Locate the cell with the specified text and output its [x, y] center coordinate. 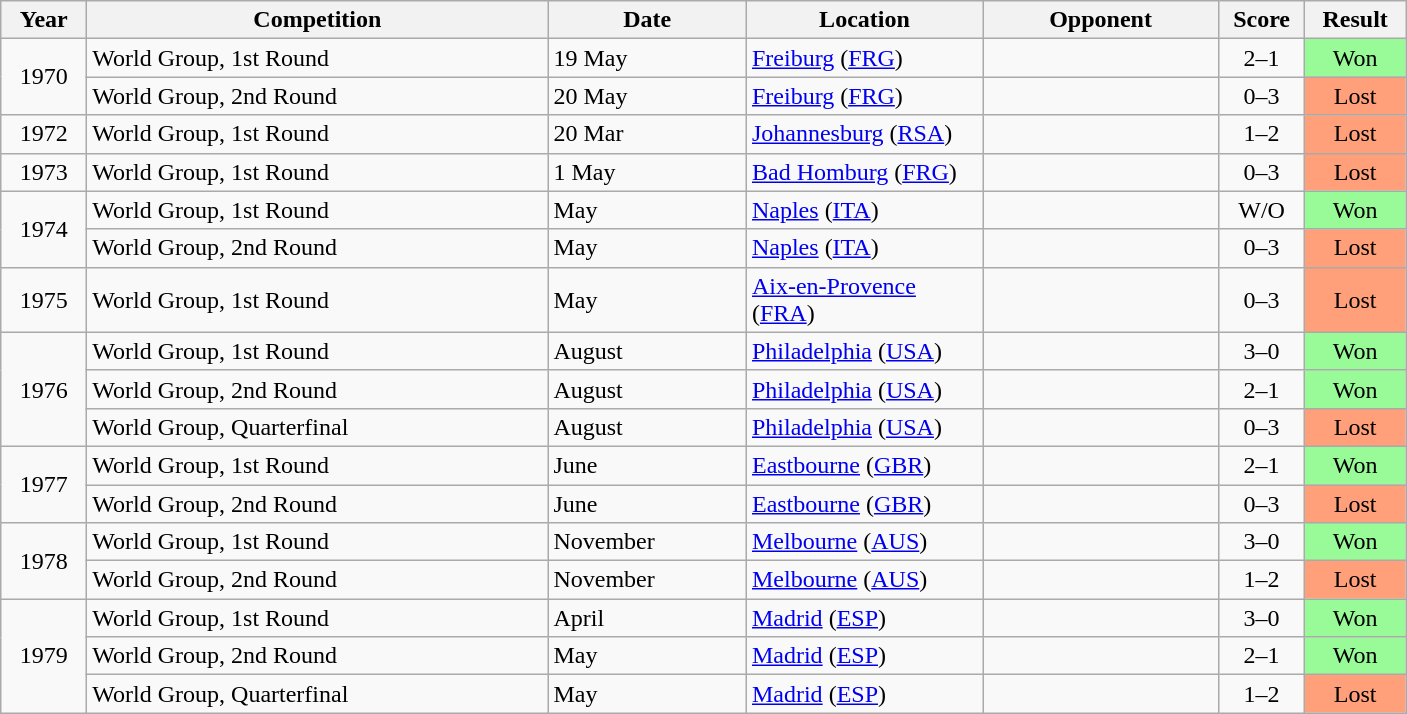
Opponent [1100, 20]
1970 [44, 77]
1978 [44, 561]
Year [44, 20]
W/O [1262, 210]
Bad Homburg (FRG) [864, 172]
1974 [44, 229]
1975 [44, 300]
Johannesburg (RSA) [864, 134]
1972 [44, 134]
Date [648, 20]
Aix-en-Provence (FRA) [864, 300]
1976 [44, 389]
1973 [44, 172]
19 May [648, 58]
20 May [648, 96]
1979 [44, 656]
Location [864, 20]
Result [1356, 20]
Score [1262, 20]
1 May [648, 172]
20 Mar [648, 134]
1977 [44, 484]
Competition [318, 20]
April [648, 618]
